Locate the cell with the specified text and output its (X, Y) center coordinate. 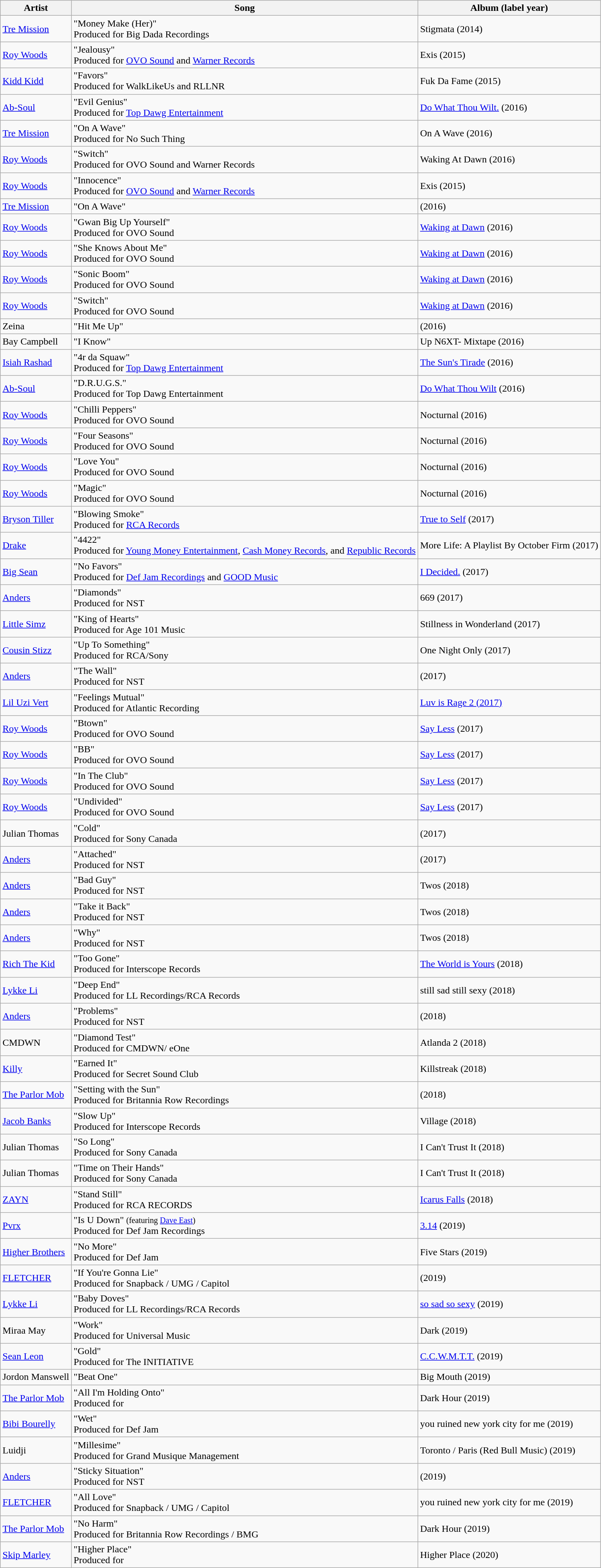
"4r da Squaw"Produced for Top Dawg Entertainment (245, 363)
"The Wall"Produced for NST (245, 676)
Higher Brothers (36, 1252)
"If You're Gonna Lie"Produced for Snapback / UMG / Capitol (245, 1278)
"She Knows About Me"Produced for OVO Sound (245, 253)
Do What Thou Wilt (2016) (509, 388)
"D.R.U.G.S."Produced for Top Dawg Entertainment (245, 388)
"Gwan Big Up Yourself"Produced for OVO Sound (245, 227)
Sean Leon (36, 1357)
"King of Hearts" Produced for Age 101 Music (245, 624)
CMDWN (36, 1042)
"No More"Produced for Def Jam (245, 1252)
Up N6XT- Mixtape (2016) (509, 342)
Isiah Rashad (36, 363)
"Chilli Peppers"Produced for OVO Sound (245, 415)
Jacob Banks (36, 1121)
Stigmata (2014) (509, 29)
Bibi Bourelly (36, 1424)
"Bad Guy"Produced for NST (245, 885)
Fuk Da Fame (2015) (509, 81)
"Why"Produced for NST (245, 938)
Dark (2019) (509, 1330)
"Earned It"Produced for Secret Sound Club (245, 1069)
"On A Wave" (245, 206)
Big Mouth (2019) (509, 1377)
"No Harm"Produced for Britannia Row Recordings / BMG (245, 1529)
Icarus Falls (2018) (509, 1200)
Luv is Rage 2 (2017) (509, 702)
More Life: A Playlist By October Firm (2017) (509, 545)
"Wet"Produced for Def Jam (245, 1424)
Big Sean (36, 572)
"Innocence"Produced for OVO Sound and Warner Records (245, 186)
669 (2017) (509, 597)
Artist (36, 8)
Do What Thou Wilt. (2016) (509, 107)
Waking At Dawn (2016) (509, 159)
Luidji (36, 1450)
"Switch"Produced for OVO Sound (245, 306)
"Attached"Produced for NST (245, 860)
so sad so sexy (2019) (509, 1304)
"Setting with the Sun"Produced for Britannia Row Recordings (245, 1094)
One Night Only (2017) (509, 650)
"Diamonds"Produced for NST (245, 597)
Bay Campbell (36, 342)
"Money Make (Her)" Produced for Big Dada Recordings (245, 29)
"Take it Back"Produced for NST (245, 912)
"I Know" (245, 342)
"Love You"Produced for OVO Sound (245, 467)
"Hit Me Up" (245, 326)
Stillness in Wonderland (2017) (509, 624)
"Higher Place"Produced for (245, 1555)
"Feelings Mutual"Produced for Atlantic Recording (245, 702)
"So Long"Produced for Sony Canada (245, 1147)
"In The Club"Produced for OVO Sound (245, 781)
"All Love"Produced for Snapback / UMG / Capitol (245, 1502)
"Problems"Produced for NST (245, 1016)
True to Self (2017) (509, 519)
Rich The Kid (36, 964)
"All I'm Holding Onto"Produced for (245, 1398)
"Time on Their Hands"Produced for Sony Canada (245, 1173)
"Favors" Produced for WalkLikeUs and RLLNR (245, 81)
"Millesime"Produced for Grand Musique Management (245, 1450)
"On A Wave" Produced for No Such Thing (245, 133)
Higher Place (2020) (509, 1555)
Album (label year) (509, 8)
still sad still sexy (2018) (509, 990)
The World is Yours (2018) (509, 964)
Skip Marley (36, 1555)
"Baby Doves"Produced for LL Recordings/RCA Records (245, 1304)
Zeina (36, 326)
"Up To Something"Produced for RCA/Sony (245, 650)
"Slow Up"Produced for Interscope Records (245, 1121)
"Cold"Produced for Sony Canada (245, 833)
"Deep End"Produced for LL Recordings/RCA Records (245, 990)
"Undivided"Produced for OVO Sound (245, 807)
"Gold"Produced for The INITIATIVE (245, 1357)
"Sonic Boom"Produced for OVO Sound (245, 279)
"Blowing Smoke" Produced for RCA Records (245, 519)
On A Wave (2016) (509, 133)
Pvrx (36, 1225)
Kidd Kidd (36, 81)
"Magic"Produced for OVO Sound (245, 493)
3.14 (2019) (509, 1225)
"Evil Genius" Produced for Top Dawg Entertainment (245, 107)
Lil Uzi Vert (36, 702)
"Work"Produced for Universal Music (245, 1330)
Bryson Tiller (36, 519)
Drake (36, 545)
I Decided. (2017) (509, 572)
"Btown"Produced for OVO Sound (245, 729)
"Sticky Situation"Produced for NST (245, 1476)
"Is U Down" (featuring Dave East)Produced for Def Jam Recordings (245, 1225)
Village (2018) (509, 1121)
"4422" Produced for Young Money Entertainment, Cash Money Records, and Republic Records (245, 545)
Atlanda 2 (2018) (509, 1042)
Killstreak (2018) (509, 1069)
Song (245, 8)
Five Stars (2019) (509, 1252)
Miraa May (36, 1330)
"Switch" Produced for OVO Sound and Warner Records (245, 159)
"Jealousy" Produced for OVO Sound and Warner Records (245, 55)
Killy (36, 1069)
Cousin Stizz (36, 650)
ZAYN (36, 1200)
Little Simz (36, 624)
"Beat One" (245, 1377)
"Too Gone"Produced for Interscope Records (245, 964)
The Sun's Tirade (2016) (509, 363)
"Diamond Test"Produced for CMDWN/ eOne (245, 1042)
"Four Seasons"Produced for OVO Sound (245, 441)
"No Favors"Produced for Def Jam Recordings and GOOD Music (245, 572)
Jordon Manswell (36, 1377)
C.C.W.M.T.T. (2019) (509, 1357)
"Stand Still"Produced for RCA RECORDS (245, 1200)
Toronto / Paris (Red Bull Music) (2019) (509, 1450)
"BB"Produced for OVO Sound (245, 755)
